Capture the cell that displays the provided text and extract its (x, y) central coordinate. 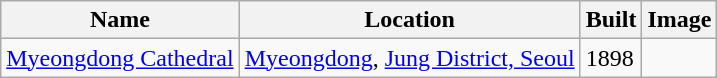
Name (120, 20)
Myeongdong Cathedral (120, 58)
Image (680, 20)
Location (410, 20)
Myeongdong, Jung District, Seoul (410, 58)
Built (611, 20)
1898 (611, 58)
